From the cell containing the given text, extract its center point as (X, Y) coordinate. 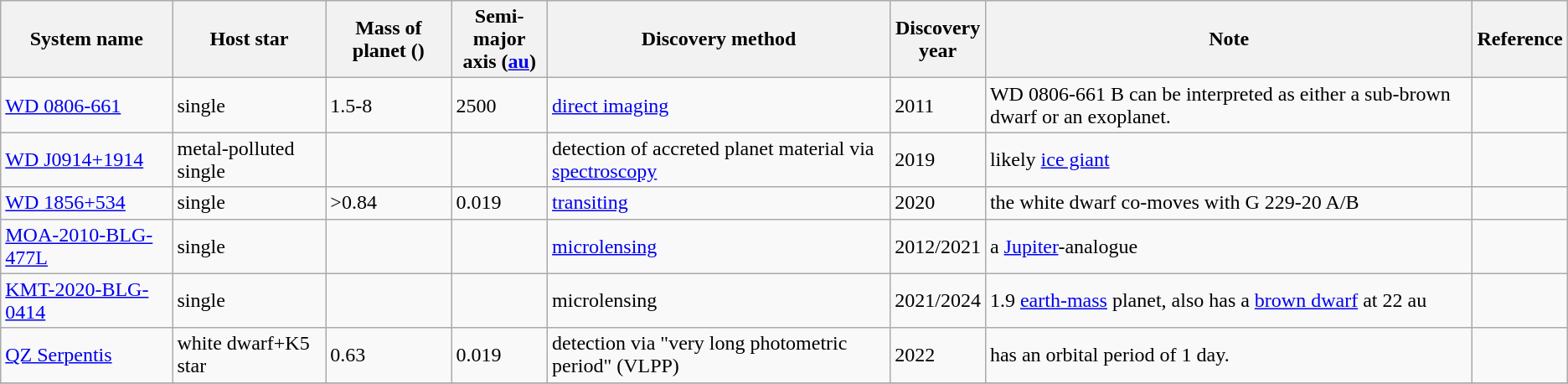
1.9 earth-mass planet, also has a brown dwarf at 22 au (1229, 300)
Note (1229, 39)
Semi-majoraxis (au) (499, 39)
2019 (938, 159)
2011 (938, 106)
Host star (250, 39)
WD 1856+534 (87, 203)
MOA-2010-BLG-477L (87, 246)
the white dwarf co-moves with G 229-20 A/B (1229, 203)
2020 (938, 203)
direct imaging (719, 106)
0.63 (389, 355)
detection via "very long photometric period" (VLPP) (719, 355)
has an orbital period of 1 day. (1229, 355)
WD 0806-661 B can be interpreted as either a sub-brown dwarf or an exoplanet. (1229, 106)
2500 (499, 106)
likely ice giant (1229, 159)
1.5-8 (389, 106)
>0.84 (389, 203)
2021/2024 (938, 300)
WD 0806-661 (87, 106)
metal-polluted single (250, 159)
Reference (1519, 39)
2022 (938, 355)
Mass of planet () (389, 39)
transiting (719, 203)
detection of accreted planet material via spectroscopy (719, 159)
white dwarf+K5 star (250, 355)
2012/2021 (938, 246)
WD J0914+1914 (87, 159)
System name (87, 39)
Discoveryyear (938, 39)
Discovery method (719, 39)
KMT-2020-BLG-0414 (87, 300)
QZ Serpentis (87, 355)
a Jupiter-analogue (1229, 246)
